Scan for the cell matching the given text and deliver its [X, Y] coordinate at center. 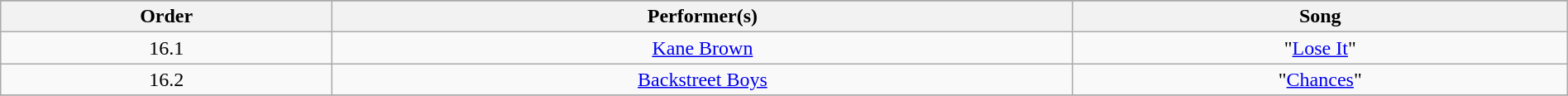
16.2 [167, 79]
Backstreet Boys [703, 79]
Order [167, 17]
"Lose It" [1320, 48]
16.1 [167, 48]
Kane Brown [703, 48]
Performer(s) [703, 17]
Song [1320, 17]
"Chances" [1320, 79]
